Extract the [X, Y] coordinate from the center of the cell holding the provided text.  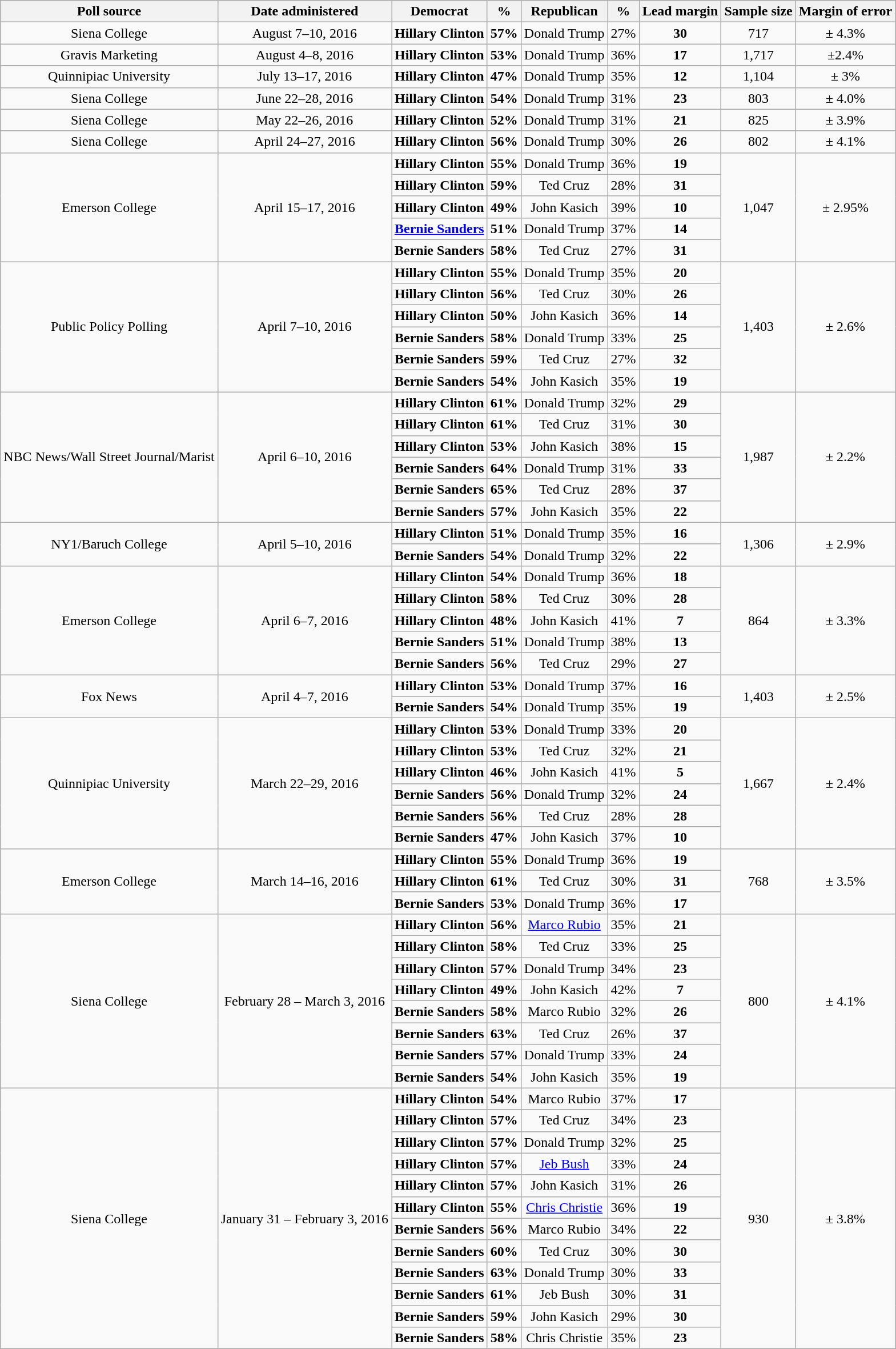
Republican [564, 11]
± 3.8% [845, 1218]
1,047 [758, 207]
27 [680, 664]
April 6–7, 2016 [304, 620]
April 7–10, 2016 [304, 327]
± 2.2% [845, 457]
April 5–10, 2016 [304, 544]
29 [680, 403]
February 28 – March 3, 2016 [304, 1000]
39% [624, 207]
768 [758, 881]
± 3.9% [845, 120]
March 14–16, 2016 [304, 881]
Margin of error [845, 11]
± 2.4% [845, 783]
May 22–26, 2016 [304, 120]
12 [680, 77]
802 [758, 142]
42% [624, 990]
± 3.5% [845, 881]
Lead margin [680, 11]
± 2.6% [845, 327]
January 31 – February 3, 2016 [304, 1218]
32 [680, 359]
± 3.3% [845, 620]
60% [504, 1251]
July 13–17, 2016 [304, 77]
800 [758, 1000]
± 4.3% [845, 33]
48% [504, 620]
NBC News/Wall Street Journal/Marist [109, 457]
803 [758, 98]
± 2.5% [845, 696]
June 22–28, 2016 [304, 98]
1,104 [758, 77]
April 6–10, 2016 [304, 457]
864 [758, 620]
Poll source [109, 11]
April 15–17, 2016 [304, 207]
5 [680, 772]
Date administered [304, 11]
±2.4% [845, 55]
Fox News [109, 696]
18 [680, 577]
64% [504, 468]
930 [758, 1218]
52% [504, 120]
825 [758, 120]
Sample size [758, 11]
50% [504, 316]
NY1/Baruch College [109, 544]
± 4.0% [845, 98]
15 [680, 446]
Gravis Marketing [109, 55]
August 4–8, 2016 [304, 55]
August 7–10, 2016 [304, 33]
1,717 [758, 55]
13 [680, 642]
Public Policy Polling [109, 327]
± 3% [845, 77]
26% [624, 1034]
April 24–27, 2016 [304, 142]
46% [504, 772]
1,306 [758, 544]
± 2.9% [845, 544]
± 2.95% [845, 207]
1,987 [758, 457]
717 [758, 33]
April 4–7, 2016 [304, 696]
March 22–29, 2016 [304, 783]
65% [504, 490]
Democrat [440, 11]
1,667 [758, 783]
